Return the [x, y] coordinate for the center point of the cell that contains the specified text.  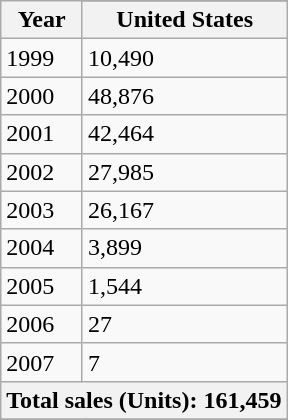
2007 [42, 362]
1999 [42, 58]
2001 [42, 134]
2002 [42, 172]
2005 [42, 286]
1,544 [184, 286]
10,490 [184, 58]
2006 [42, 324]
2000 [42, 96]
7 [184, 362]
Year [42, 20]
48,876 [184, 96]
2004 [42, 248]
Total sales (Units): 161,459 [144, 400]
27,985 [184, 172]
3,899 [184, 248]
42,464 [184, 134]
2003 [42, 210]
27 [184, 324]
26,167 [184, 210]
United States [184, 20]
